Provide the (X, Y) coordinate of the cell's center where the given text is located.  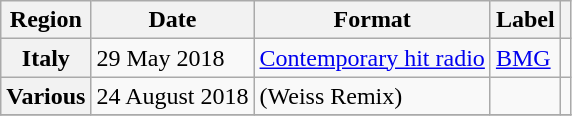
(Weiss Remix) (372, 96)
24 August 2018 (172, 96)
BMG (525, 58)
Various (46, 96)
Italy (46, 58)
Date (172, 20)
29 May 2018 (172, 58)
Label (525, 20)
Region (46, 20)
Format (372, 20)
Contemporary hit radio (372, 58)
